Locate the cell with the specified text and output its [x, y] center coordinate. 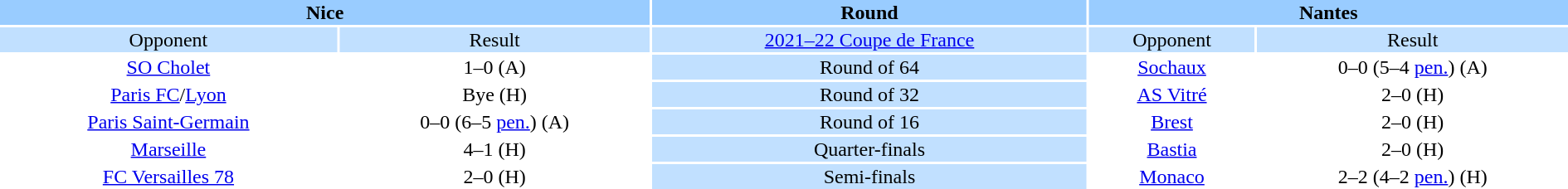
AS Vitré [1172, 94]
Nantes [1329, 12]
0–0 (5–4 pen.) (A) [1412, 67]
Bye (H) [494, 94]
Sochaux [1172, 67]
Monaco [1172, 177]
Semi-finals [869, 177]
0–0 (6–5 pen.) (A) [494, 122]
Marseille [168, 149]
2021–22 Coupe de France [869, 40]
Round of 64 [869, 67]
Paris FC/Lyon [168, 94]
Bastia [1172, 149]
Paris Saint-Germain [168, 122]
Nice [325, 12]
Brest [1172, 122]
FC Versailles 78 [168, 177]
SO Cholet [168, 67]
Round of 32 [869, 94]
1–0 (A) [494, 67]
Round [869, 12]
Quarter-finals [869, 149]
4–1 (H) [494, 149]
Round of 16 [869, 122]
2–2 (4–2 pen.) (H) [1412, 177]
